Determine the [X, Y] coordinate at the center of the cell enclosing the given text.  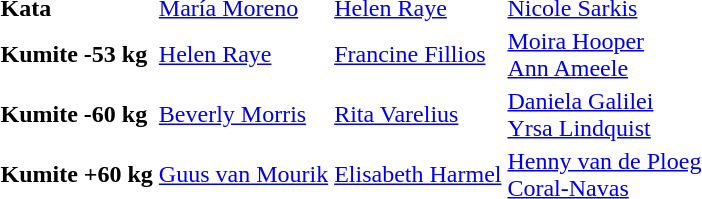
Francine Fillios [418, 54]
Beverly Morris [243, 114]
Helen Raye [243, 54]
Rita Varelius [418, 114]
